Return (X, Y) of the center of cell containing provided text 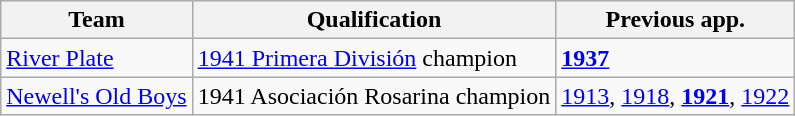
Qualification (374, 20)
Team (96, 20)
1913, 1918, 1921, 1922 (676, 96)
1941 Asociación Rosarina champion (374, 96)
1937 (676, 58)
Previous app. (676, 20)
Newell's Old Boys (96, 96)
1941 Primera División champion (374, 58)
River Plate (96, 58)
